Output the (X, Y) coordinate of the center of the cell containing the given text.  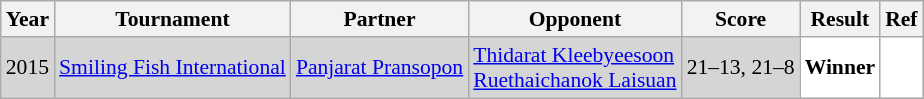
Score (741, 19)
Smiling Fish International (172, 68)
Year (28, 19)
Opponent (574, 19)
Ref (901, 19)
Winner (840, 68)
Partner (380, 19)
Result (840, 19)
2015 (28, 68)
21–13, 21–8 (741, 68)
Thidarat Kleebyeesoon Ruethaichanok Laisuan (574, 68)
Panjarat Pransopon (380, 68)
Tournament (172, 19)
